Provide the [x, y] coordinate of the cell's center where the given text is located.  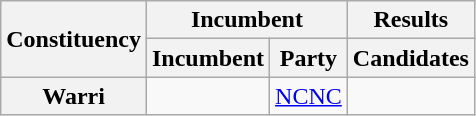
Results [410, 20]
Constituency [74, 39]
Warri [74, 96]
NCNC [309, 96]
Candidates [410, 58]
Party [309, 58]
